Return [x, y] of the center of cell containing provided text 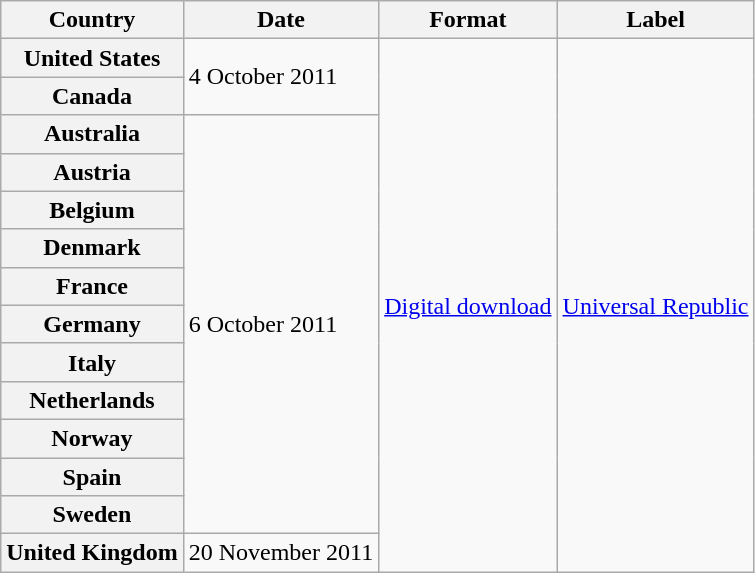
United States [92, 58]
United Kingdom [92, 553]
France [92, 286]
Germany [92, 324]
Digital download [468, 306]
Australia [92, 134]
Universal Republic [656, 306]
6 October 2011 [280, 324]
Label [656, 20]
Country [92, 20]
20 November 2011 [280, 553]
4 October 2011 [280, 77]
Norway [92, 438]
Austria [92, 172]
Belgium [92, 210]
Sweden [92, 515]
Denmark [92, 248]
Format [468, 20]
Netherlands [92, 400]
Date [280, 20]
Spain [92, 477]
Canada [92, 96]
Italy [92, 362]
